Extract the (x, y) coordinate from the center of the cell holding the provided text.  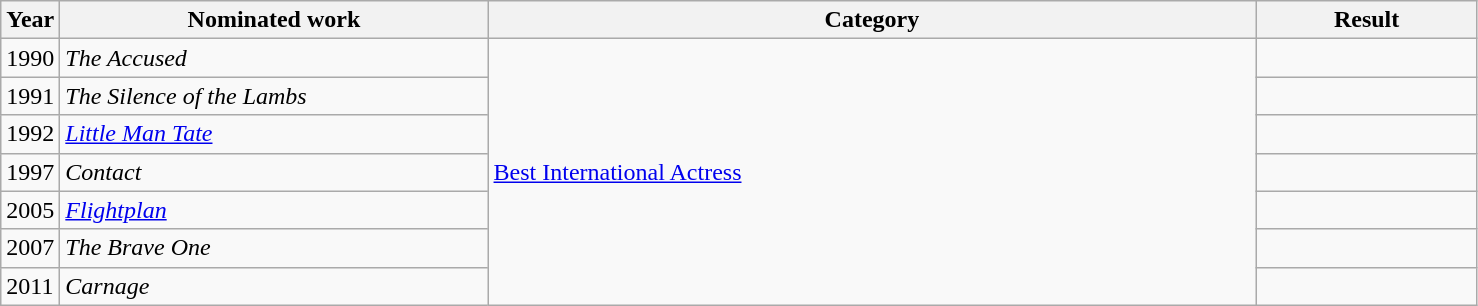
2011 (30, 286)
Flightplan (274, 210)
Category (872, 20)
2005 (30, 210)
1992 (30, 134)
Carnage (274, 286)
1997 (30, 172)
1991 (30, 96)
The Silence of the Lambs (274, 96)
The Brave One (274, 248)
Little Man Tate (274, 134)
Year (30, 20)
Result (1366, 20)
2007 (30, 248)
1990 (30, 58)
The Accused (274, 58)
Contact (274, 172)
Nominated work (274, 20)
Best International Actress (872, 172)
